Search for the cell housing the specified text and yield its [X, Y] center coordinate. 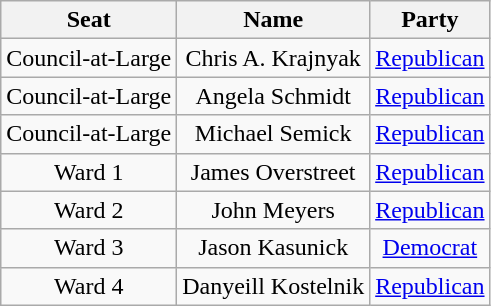
Danyeill Kostelnik [274, 286]
Ward 1 [89, 172]
Democrat [430, 248]
Michael Semick [274, 134]
Ward 2 [89, 210]
Ward 4 [89, 286]
Chris A. Krajnyak [274, 58]
John Meyers [274, 210]
Name [274, 20]
Party [430, 20]
Ward 3 [89, 248]
Jason Kasunick [274, 248]
Angela Schmidt [274, 96]
Seat [89, 20]
James Overstreet [274, 172]
